Identify which cell holds the provided text, then report its (X, Y) central coordinate. 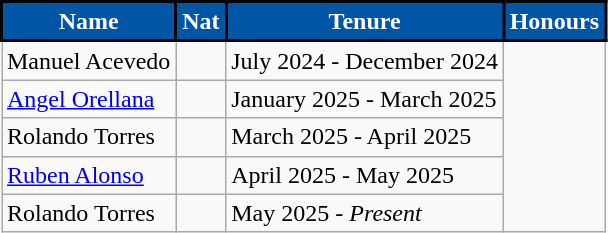
July 2024 - December 2024 (365, 60)
January 2025 - March 2025 (365, 99)
Manuel Acevedo (89, 60)
March 2025 - April 2025 (365, 137)
Name (89, 22)
April 2025 - May 2025 (365, 175)
Honours (554, 22)
Tenure (365, 22)
Angel Orellana (89, 99)
Nat (201, 22)
Ruben Alonso (89, 175)
May 2025 - Present (365, 213)
